Capture the cell that displays the provided text and extract its (X, Y) central coordinate. 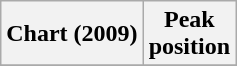
Peakposition (189, 34)
Chart (2009) (72, 34)
